Return the (X, Y) coordinate for the center point of the cell that contains the specified text.  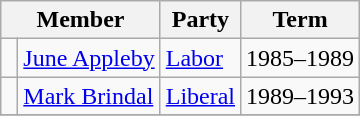
1985–1989 (300, 58)
1989–1993 (300, 96)
Labor (200, 58)
Mark Brindal (89, 96)
Term (300, 20)
Party (200, 20)
June Appleby (89, 58)
Member (80, 20)
Liberal (200, 96)
